From the cell containing the given text, extract its center point as [X, Y] coordinate. 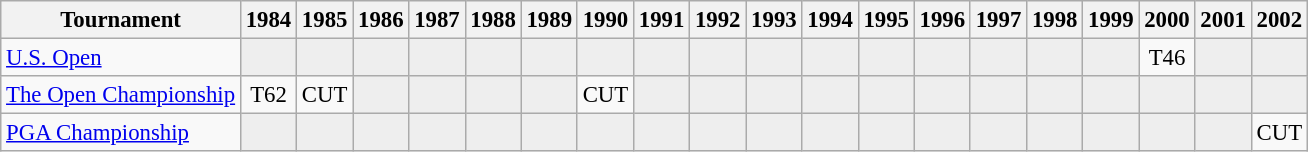
1992 [718, 20]
1996 [942, 20]
1986 [381, 20]
1997 [998, 20]
1993 [774, 20]
1999 [1111, 20]
2001 [1223, 20]
1995 [886, 20]
1988 [493, 20]
T62 [268, 95]
1994 [830, 20]
2002 [1279, 20]
U.S. Open [121, 58]
T46 [1167, 58]
1990 [605, 20]
1987 [437, 20]
Tournament [121, 20]
2000 [1167, 20]
PGA Championship [121, 133]
1984 [268, 20]
1991 [661, 20]
1985 [325, 20]
The Open Championship [121, 95]
1989 [549, 20]
1998 [1055, 20]
